Pinpoint the cell where the given text exists, returning its [x, y] midpoint coordinate. 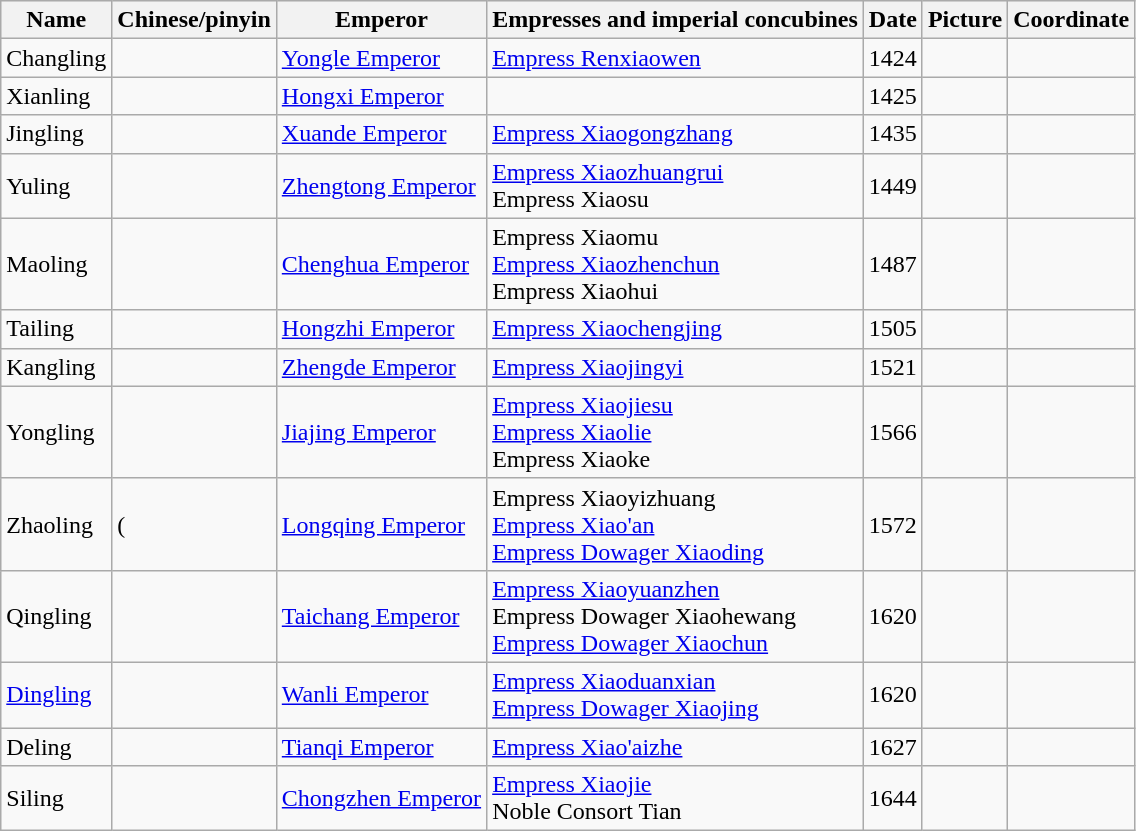
Xianling [56, 96]
Emperor [381, 20]
Wanli Emperor [381, 694]
Yuling [56, 186]
Chinese/pinyin [194, 20]
Empress XiaojieNoble Consort Tian [676, 798]
Date [892, 20]
Empresses and imperial concubines [676, 20]
Empress XiaoyuanzhenEmpress Dowager XiaohewangEmpress Dowager Xiaochun [676, 616]
Taichang Emperor [381, 616]
Chongzhen Emperor [381, 798]
Name [56, 20]
1425 [892, 96]
Hongzhi Emperor [381, 329]
1449 [892, 186]
Empress XiaozhuangruiEmpress Xiaosu [676, 186]
Empress XiaomuEmpress XiaozhenchunEmpress Xiaohui [676, 264]
1521 [892, 367]
Zhengde Emperor [381, 367]
( [194, 524]
1572 [892, 524]
Empress Xiao'aizhe [676, 747]
Empress Xiaochengjing [676, 329]
1644 [892, 798]
Picture [964, 20]
Yongle Emperor [381, 58]
1435 [892, 134]
1627 [892, 747]
Chenghua Emperor [381, 264]
1566 [892, 432]
Siling [56, 798]
Jingling [56, 134]
Empress XiaoduanxianEmpress Dowager Xiaojing [676, 694]
Empress Xiaogongzhang [676, 134]
Maoling [56, 264]
Coordinate [1072, 20]
Tailing [56, 329]
Changling [56, 58]
1505 [892, 329]
Empress Xiaojingyi [676, 367]
1424 [892, 58]
Tianqi Emperor [381, 747]
Dingling [56, 694]
Yongling [56, 432]
Deling [56, 747]
Empress Renxiaowen [676, 58]
Zhengtong Emperor [381, 186]
Xuande Emperor [381, 134]
Longqing Emperor [381, 524]
Empress XiaoyizhuangEmpress Xiao'anEmpress Dowager Xiaoding [676, 524]
1487 [892, 264]
Kangling [56, 367]
Empress XiaojiesuEmpress XiaolieEmpress Xiaoke [676, 432]
Jiajing Emperor [381, 432]
Hongxi Emperor [381, 96]
Qingling [56, 616]
Zhaoling [56, 524]
